From the cell containing the given text, extract its center point as [x, y] coordinate. 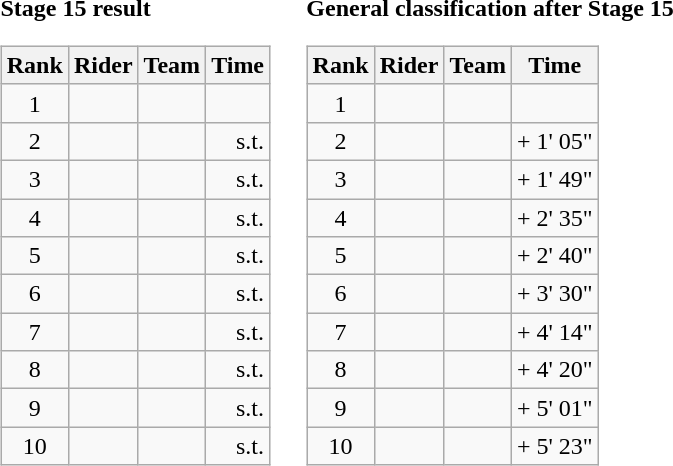
+ 1' 05" [554, 141]
+ 4' 20" [554, 370]
+ 2' 40" [554, 256]
+ 2' 35" [554, 217]
+ 5' 01" [554, 408]
+ 4' 14" [554, 332]
+ 3' 30" [554, 294]
+ 5' 23" [554, 446]
+ 1' 49" [554, 179]
